Find where the given text appears and provide that cell's center as (X, Y) coordinate. 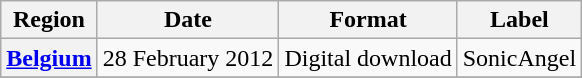
Label (519, 20)
Date (188, 20)
Format (368, 20)
SonicAngel (519, 58)
Digital download (368, 58)
28 February 2012 (188, 58)
Belgium (49, 58)
Region (49, 20)
